Output the [X, Y] coordinate of the center of the cell containing the given text.  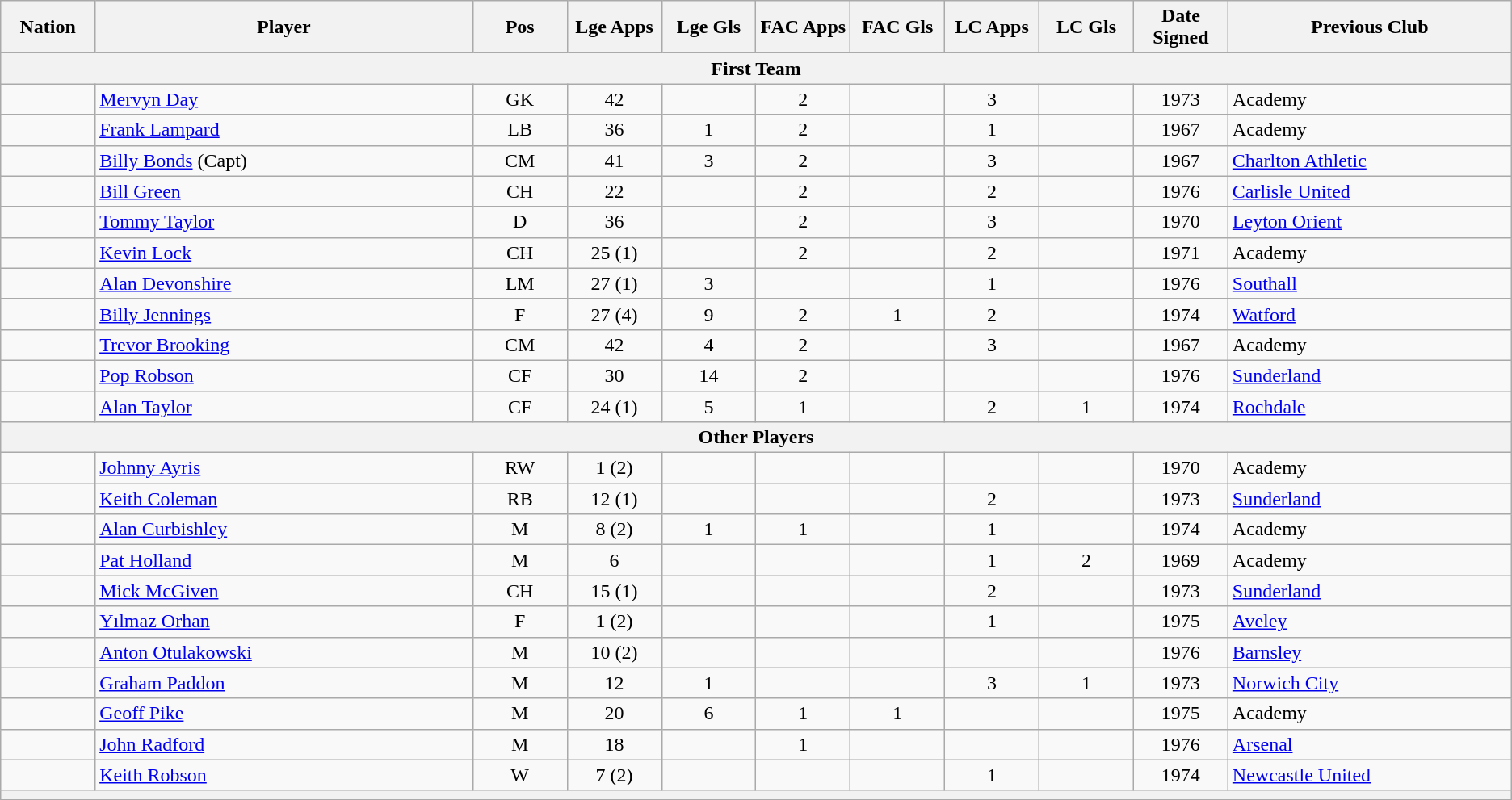
15 (1) [614, 591]
W [520, 775]
Trevor Brooking [284, 345]
Pos [520, 27]
14 [709, 375]
4 [709, 345]
18 [614, 744]
12 (1) [614, 499]
Charlton Athletic [1370, 161]
27 (4) [614, 314]
22 [614, 191]
Watford [1370, 314]
Player [284, 27]
10 (2) [614, 652]
Barnsley [1370, 652]
27 (1) [614, 283]
D [520, 222]
John Radford [284, 744]
Alan Curbishley [284, 530]
5 [709, 406]
GK [520, 99]
Bill Green [284, 191]
Lge Apps [614, 27]
Pop Robson [284, 375]
First Team [756, 69]
FAC Apps [803, 27]
LC Gls [1087, 27]
LC Apps [992, 27]
Alan Devonshire [284, 283]
1969 [1181, 560]
Anton Otulakowski [284, 652]
Keith Coleman [284, 499]
20 [614, 714]
7 (2) [614, 775]
RB [520, 499]
Carlisle United [1370, 191]
Geoff Pike [284, 714]
1971 [1181, 253]
Kevin Lock [284, 253]
Mick McGiven [284, 591]
Norwich City [1370, 683]
Johnny Ayris [284, 468]
Lge Gls [709, 27]
Aveley [1370, 622]
Nation [48, 27]
30 [614, 375]
24 (1) [614, 406]
Billy Jennings [284, 314]
Tommy Taylor [284, 222]
Mervyn Day [284, 99]
Alan Taylor [284, 406]
Newcastle United [1370, 775]
8 (2) [614, 530]
9 [709, 314]
Arsenal [1370, 744]
Date Signed [1181, 27]
25 (1) [614, 253]
12 [614, 683]
Leyton Orient [1370, 222]
Keith Robson [284, 775]
Frank Lampard [284, 130]
Billy Bonds (Capt) [284, 161]
RW [520, 468]
FAC Gls [898, 27]
LB [520, 130]
41 [614, 161]
Other Players [756, 438]
Pat Holland [284, 560]
Southall [1370, 283]
Previous Club [1370, 27]
Rochdale [1370, 406]
Yılmaz Orhan [284, 622]
LM [520, 283]
Graham Paddon [284, 683]
